Extract the [x, y] coordinate from the center of the cell holding the provided text.  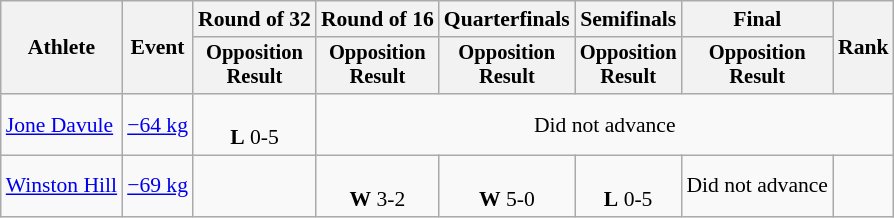
−69 kg [158, 186]
Round of 32 [254, 19]
−64 kg [158, 124]
Semifinals [628, 19]
W 3-2 [378, 186]
Quarterfinals [507, 19]
Jone Davule [62, 124]
Winston Hill [62, 186]
Rank [864, 48]
Round of 16 [378, 19]
Event [158, 48]
W 5-0 [507, 186]
Athlete [62, 48]
Final [757, 19]
